Provide the [x, y] coordinate of the cell's center where the given text is located.  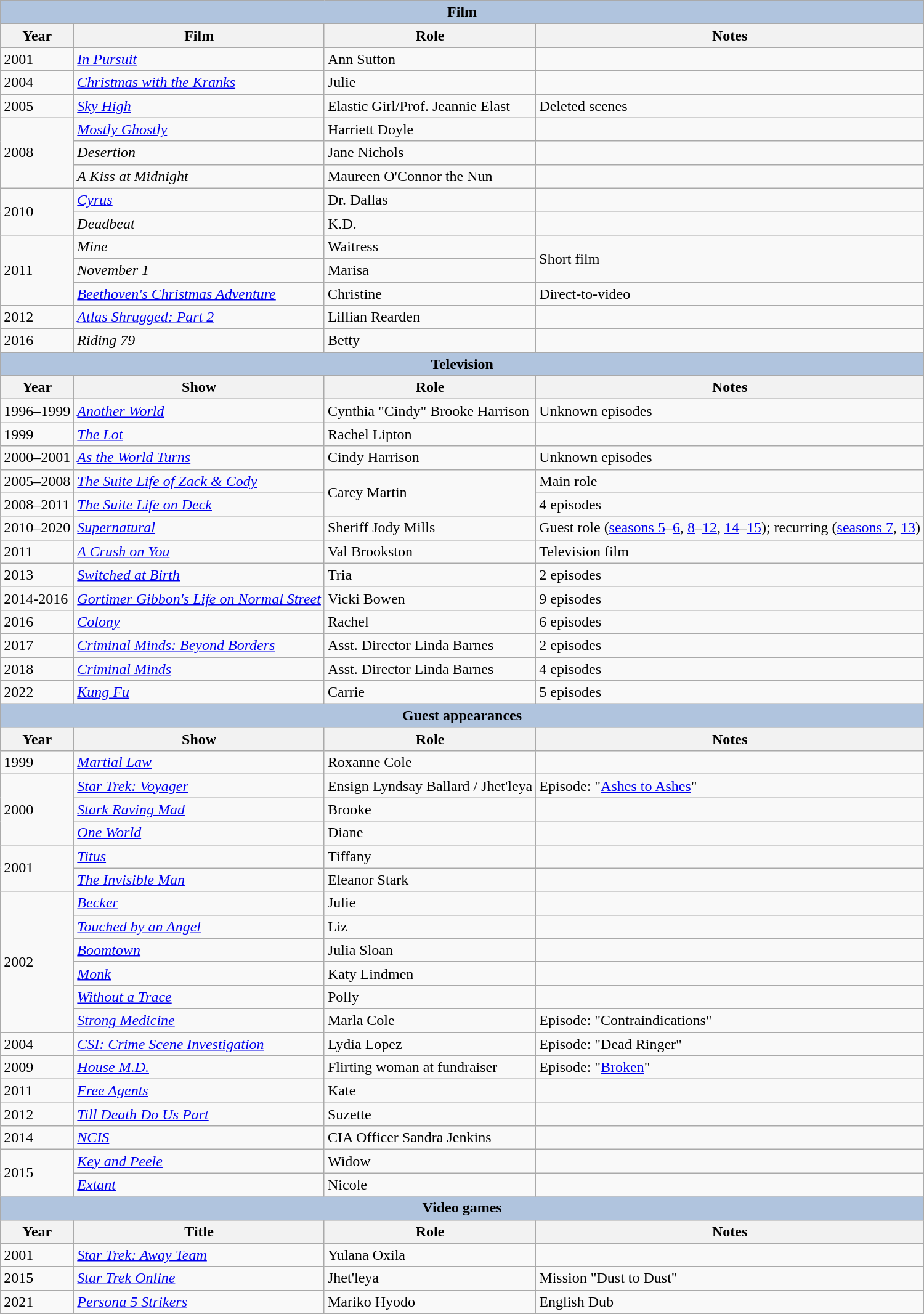
Atlas Shrugged: Part 2 [200, 317]
Kung Fu [200, 692]
English Dub [730, 1302]
Switched at Birth [200, 575]
Cyrus [200, 200]
Sky High [200, 106]
Martial Law [200, 763]
Maureen O'Connor the Nun [430, 176]
Stark Raving Mad [200, 809]
2009 [37, 1068]
2010–2020 [37, 528]
Sheriff Jody Mills [430, 528]
Tria [430, 575]
House M.D. [200, 1068]
Television film [730, 551]
2014 [37, 1138]
Desertion [200, 153]
2018 [37, 668]
Christine [430, 294]
Christmas with the Kranks [200, 83]
Strong Medicine [200, 1020]
Diane [430, 833]
CSI: Crime Scene Investigation [200, 1044]
Criminal Minds [200, 668]
2002 [37, 962]
K.D. [430, 223]
Supernatural [200, 528]
Widow [430, 1161]
Jhet'leya [430, 1278]
Riding 79 [200, 341]
Polly [430, 997]
Julia Sloan [430, 950]
Extant [200, 1185]
The Lot [200, 434]
Star Trek Online [200, 1278]
Rachel Lipton [430, 434]
Mine [200, 246]
Title [200, 1231]
Beethoven's Christmas Adventure [200, 294]
Guest appearances [462, 716]
2010 [37, 211]
The Invisible Man [200, 880]
November 1 [200, 270]
Harriett Doyle [430, 129]
Brooke [430, 809]
2005–2008 [37, 481]
Episode: "Broken" [730, 1068]
6 episodes [730, 622]
Episode: "Dead Ringer" [730, 1044]
Kate [430, 1091]
Yulana Oxila [430, 1255]
Boomtown [200, 950]
As the World Turns [200, 458]
Jane Nichols [430, 153]
Touched by an Angel [200, 927]
Video games [462, 1208]
9 episodes [730, 598]
Free Agents [200, 1091]
Without a Trace [200, 997]
Val Brookston [430, 551]
2014-2016 [37, 598]
Carrie [430, 692]
Cindy Harrison [430, 458]
Star Trek: Voyager [200, 786]
Direct-to-video [730, 294]
Mission "Dust to Dust" [730, 1278]
The Suite Life of Zack & Cody [200, 481]
Deleted scenes [730, 106]
NCIS [200, 1138]
2021 [37, 1302]
A Kiss at Midnight [200, 176]
Till Death Do Us Part [200, 1114]
Another World [200, 411]
Main role [730, 481]
2008–2011 [37, 505]
Mariko Hyodo [430, 1302]
Colony [200, 622]
One World [200, 833]
CIA Officer Sandra Jenkins [430, 1138]
Liz [430, 927]
In Pursuit [200, 59]
Monk [200, 973]
2008 [37, 153]
Lydia Lopez [430, 1044]
Episode: "Ashes to Ashes" [730, 786]
The Suite Life on Deck [200, 505]
Elastic Girl/Prof. Jeannie Elast [430, 106]
Episode: "Contraindications" [730, 1020]
Gortimer Gibbon's Life on Normal Street [200, 598]
Flirting woman at fundraiser [430, 1068]
Criminal Minds: Beyond Borders [200, 645]
Lillian Rearden [430, 317]
Tiffany [430, 856]
Rachel [430, 622]
2022 [37, 692]
1996–1999 [37, 411]
2000 [37, 809]
Nicole [430, 1185]
Katy Lindmen [430, 973]
Roxanne Cole [430, 763]
5 episodes [730, 692]
Dr. Dallas [430, 200]
Ann Sutton [430, 59]
Betty [430, 341]
Mostly Ghostly [200, 129]
2005 [37, 106]
2000–2001 [37, 458]
Persona 5 Strikers [200, 1302]
Ensign Lyndsay Ballard / Jhet'leya [430, 786]
Deadbeat [200, 223]
Marla Cole [430, 1020]
Titus [200, 856]
Carey Martin [430, 493]
Becker [200, 903]
Waitress [430, 246]
Television [462, 364]
Marisa [430, 270]
Guest role (seasons 5–6, 8–12, 14–15); recurring (seasons 7, 13) [730, 528]
Eleanor Stark [430, 880]
2013 [37, 575]
Cynthia "Cindy" Brooke Harrison [430, 411]
2017 [37, 645]
A Crush on You [200, 551]
Key and Peele [200, 1161]
Suzette [430, 1114]
Short film [730, 258]
Star Trek: Away Team [200, 1255]
Vicki Bowen [430, 598]
